Provide the [X, Y] coordinate of the cell's center where the given text is located.  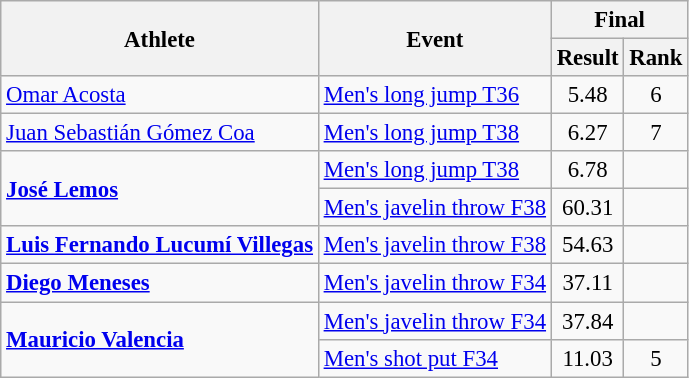
Luis Fernando Lucumí Villegas [160, 245]
37.11 [588, 283]
60.31 [588, 208]
5 [656, 358]
Omar Acosta [160, 95]
Result [588, 58]
Mauricio Valencia [160, 340]
6.78 [588, 170]
11.03 [588, 358]
Athlete [160, 38]
José Lemos [160, 188]
54.63 [588, 245]
37.84 [588, 321]
Men's shot put F34 [434, 358]
5.48 [588, 95]
Rank [656, 58]
Final [619, 20]
Men's long jump T36 [434, 95]
7 [656, 133]
6.27 [588, 133]
Event [434, 38]
Diego Meneses [160, 283]
Juan Sebastián Gómez Coa [160, 133]
6 [656, 95]
